Provide the [X, Y] coordinate of the cell's center where the given text is located.  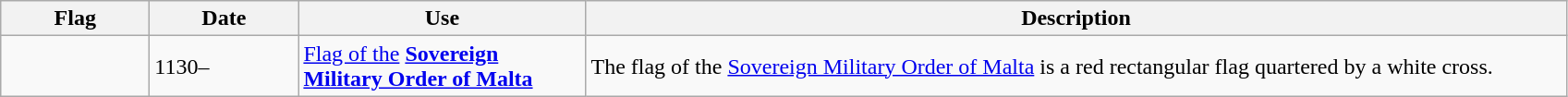
Flag [76, 18]
Description [1076, 18]
Use [442, 18]
Date [224, 18]
Flag of the Sovereign Military Order of Malta [442, 67]
1130– [224, 67]
The flag of the Sovereign Military Order of Malta is a red rectangular flag quartered by a white cross. [1076, 67]
